From the cell containing the given text, extract its center point as [x, y] coordinate. 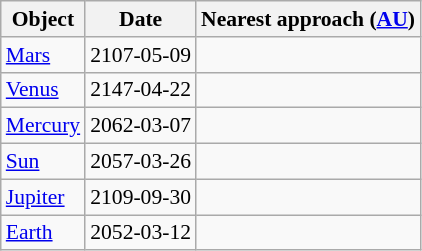
2109-09-30 [140, 197]
Jupiter [43, 197]
Sun [43, 162]
Nearest approach (AU) [308, 19]
2057-03-26 [140, 162]
2052-03-12 [140, 233]
Mercury [43, 126]
Venus [43, 90]
Earth [43, 233]
Date [140, 19]
Object [43, 19]
2062-03-07 [140, 126]
2147-04-22 [140, 90]
2107-05-09 [140, 55]
Mars [43, 55]
